For the text-containing cell, return its midpoint in (X, Y) coordinate format. 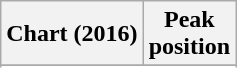
Chart (2016) (72, 34)
Peakposition (189, 34)
